Output the [x, y] coordinate of the center of the cell containing the given text.  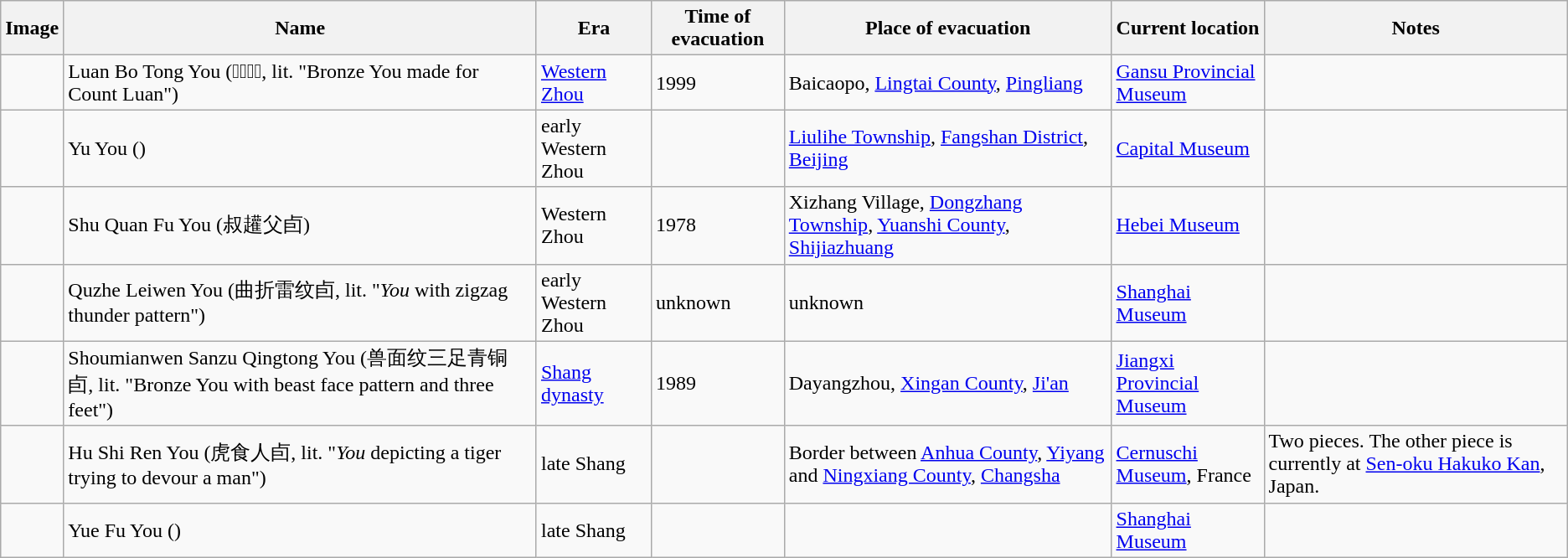
Gansu Provincial Museum [1188, 82]
Hebei Museum [1188, 225]
Two pieces. The other piece is currently at Sen-oku Hakuko Kan, Japan. [1416, 464]
Liulihe Township, Fangshan District, Beijing [948, 148]
Yue Fu You () [300, 530]
Notes [1416, 28]
Capital Museum [1188, 148]
Time of evacuation [719, 28]
Border between Anhua County, Yiyang and Ningxiang County, Changsha [948, 464]
Jiangxi Provincial Museum [1188, 384]
Era [593, 28]
Name [300, 28]
Shu Quan Fu You (叔䟒父卣) [300, 225]
Current location [1188, 28]
Baicaopo, Lingtai County, Pingliang [948, 82]
Quzhe Leiwen You (曲折雷纹卣, lit. "You with zigzag thunder pattern") [300, 302]
Dayangzhou, Xingan County, Ji'an [948, 384]
Cernuschi Museum, France [1188, 464]
Image [32, 28]
Yu You () [300, 148]
Luan Bo Tong You (𫕉伯铜卣, lit. "Bronze You made for Count Luan") [300, 82]
Xizhang Village, Dongzhang Township, Yuanshi County, Shijiazhuang [948, 225]
1999 [719, 82]
Hu Shi Ren You (虎食人卣, lit. "You depicting a tiger trying to devour a man") [300, 464]
1978 [719, 225]
Shang dynasty [593, 384]
Shoumianwen Sanzu Qingtong You (兽面纹三足青铜卣, lit. "Bronze You with beast face pattern and three feet") [300, 384]
1989 [719, 384]
Place of evacuation [948, 28]
